For the text-containing cell, return its midpoint in [X, Y] coordinate format. 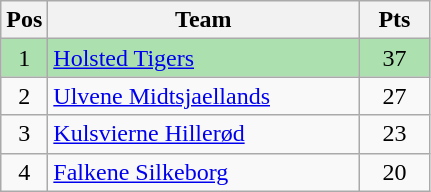
4 [24, 172]
37 [394, 58]
20 [394, 172]
27 [394, 96]
3 [24, 134]
Kulsvierne Hillerød [204, 134]
23 [394, 134]
Pts [394, 20]
Team [204, 20]
Falkene Silkeborg [204, 172]
Pos [24, 20]
Holsted Tigers [204, 58]
Ulvene Midtsjaellands [204, 96]
1 [24, 58]
2 [24, 96]
